Detect which cell encompasses the target text, then output its [X, Y] center coordinate. 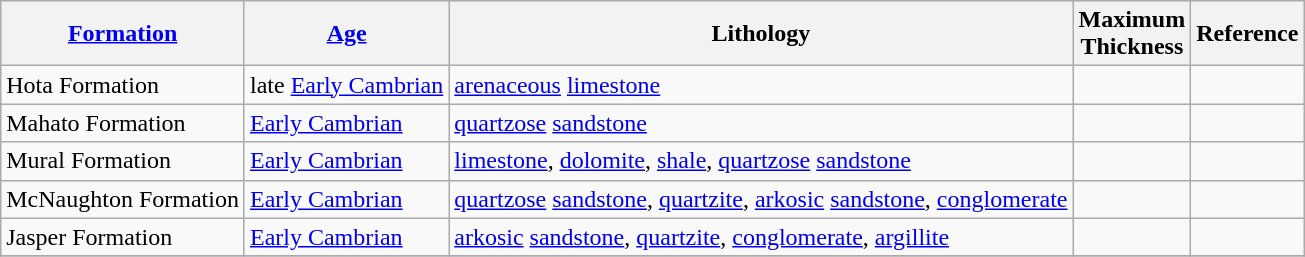
arenaceous limestone [761, 85]
Hota Formation [123, 85]
McNaughton Formation [123, 199]
Jasper Formation [123, 237]
Age [346, 34]
Lithology [761, 34]
arkosic sandstone, quartzite, conglomerate, argillite [761, 237]
late Early Cambrian [346, 85]
Mahato Formation [123, 123]
Mural Formation [123, 161]
quartzose sandstone [761, 123]
Formation [123, 34]
MaximumThickness [1132, 34]
limestone, dolomite, shale, quartzose sandstone [761, 161]
quartzose sandstone, quartzite, arkosic sandstone, conglomerate [761, 199]
Reference [1248, 34]
